Return the [X, Y] coordinate for the center point of the cell that contains the specified text.  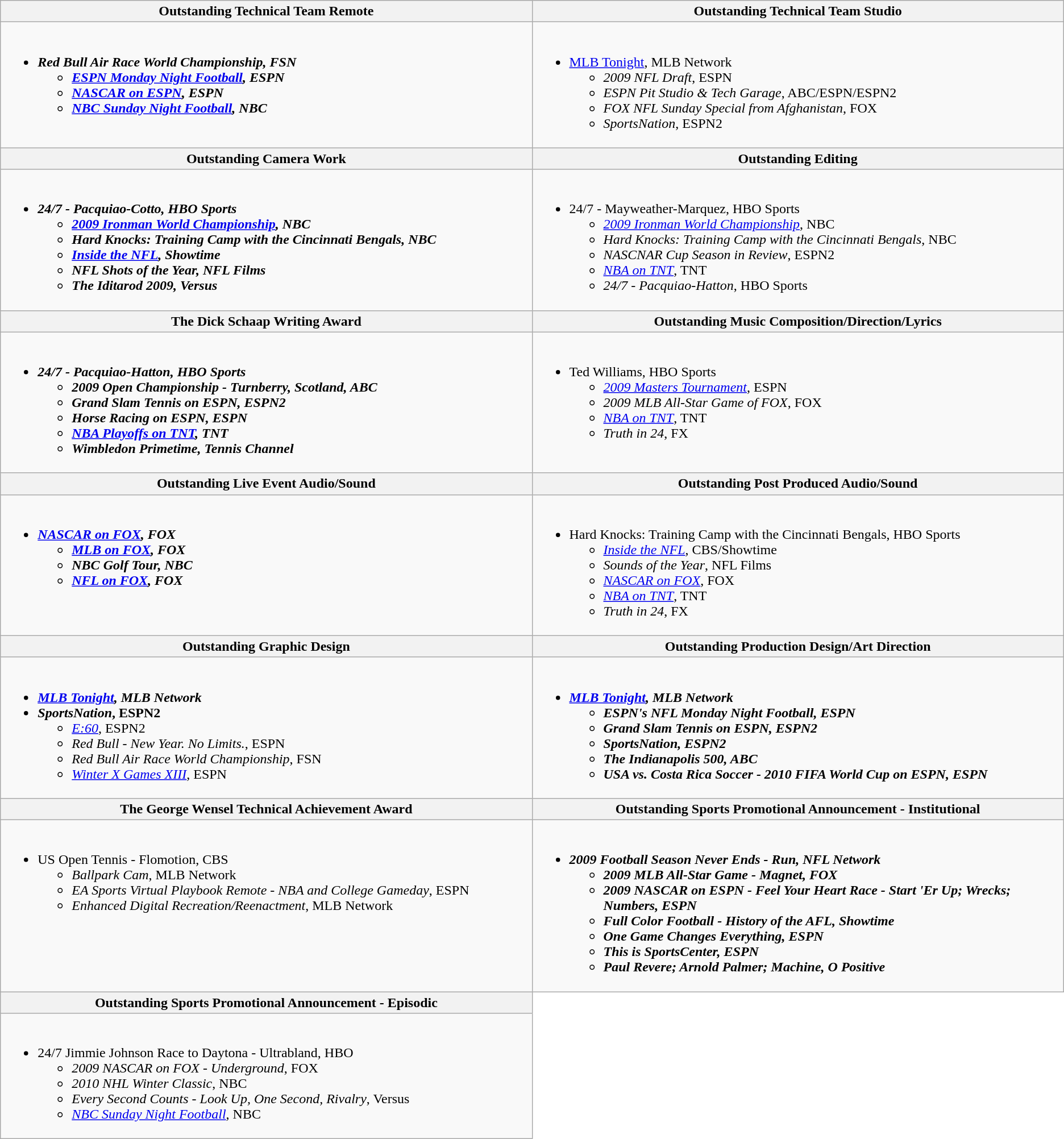
Ted Williams, HBO Sports2009 Masters Tournament, ESPN2009 MLB All-Star Game of FOX, FOXNBA on TNT, TNTTruth in 24, FX [798, 402]
Outstanding Editing [798, 159]
Outstanding Camera Work [266, 159]
NASCAR on FOX, FOXMLB on FOX, FOXNBC Golf Tour, NBCNFL on FOX, FOX [266, 565]
Red Bull Air Race World Championship, FSNESPN Monday Night Football, ESPNNASCAR on ESPN, ESPNNBC Sunday Night Football, NBC [266, 85]
The George Wensel Technical Achievement Award [266, 809]
Outstanding Music Composition/Direction/Lyrics [798, 321]
Outstanding Live Event Audio/Sound [266, 484]
Outstanding Sports Promotional Announcement - Episodic [266, 1002]
Outstanding Technical Team Studio [798, 11]
Outstanding Sports Promotional Announcement - Institutional [798, 809]
Outstanding Production Design/Art Direction [798, 646]
Outstanding Post Produced Audio/Sound [798, 484]
The Dick Schaap Writing Award [266, 321]
Outstanding Technical Team Remote [266, 11]
Outstanding Graphic Design [266, 646]
